Extract the [X, Y] coordinate from the center of the cell holding the provided text.  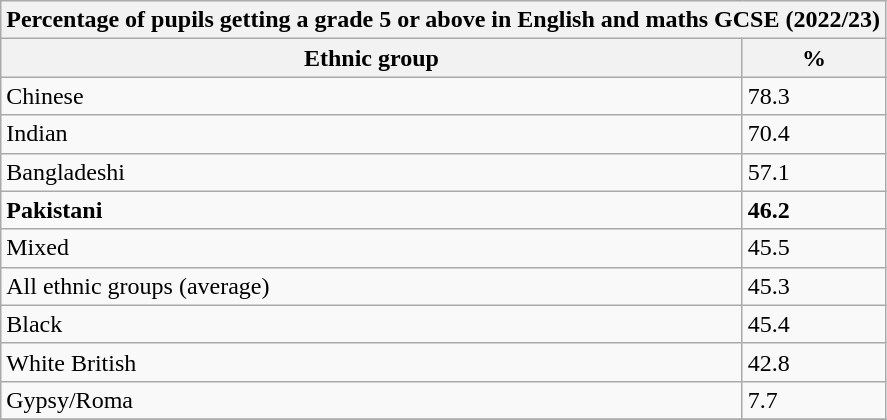
45.5 [814, 248]
7.7 [814, 400]
White British [372, 362]
% [814, 58]
Ethnic group [372, 58]
Percentage of pupils getting a grade 5 or above in English and maths GCSE (2022/23) [444, 20]
57.1 [814, 172]
Black [372, 324]
78.3 [814, 96]
Chinese [372, 96]
Mixed [372, 248]
45.3 [814, 286]
Indian [372, 134]
45.4 [814, 324]
70.4 [814, 134]
Bangladeshi [372, 172]
Pakistani [372, 210]
42.8 [814, 362]
All ethnic groups (average) [372, 286]
46.2 [814, 210]
Gypsy/Roma [372, 400]
